Find where the given text appears and provide that cell's center as (x, y) coordinate. 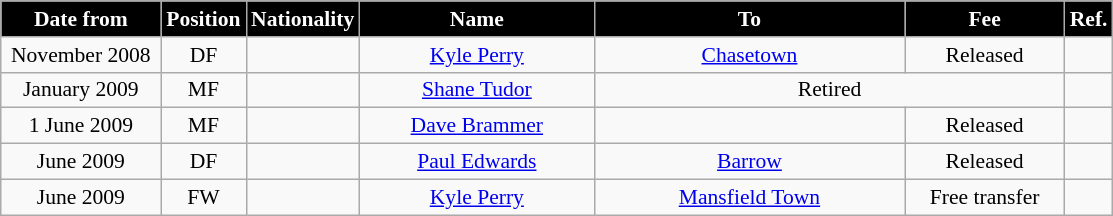
November 2008 (81, 55)
Date from (81, 19)
Shane Tudor (476, 90)
Paul Edwards (476, 162)
FW (204, 197)
Name (476, 19)
Ref. (1089, 19)
Mansfield Town (749, 197)
Chasetown (749, 55)
Barrow (749, 162)
Position (204, 19)
Free transfer (985, 197)
Retired (829, 90)
Dave Brammer (476, 126)
January 2009 (81, 90)
Fee (985, 19)
1 June 2009 (81, 126)
To (749, 19)
Nationality (302, 19)
